For the text-containing cell, return its midpoint in [x, y] coordinate format. 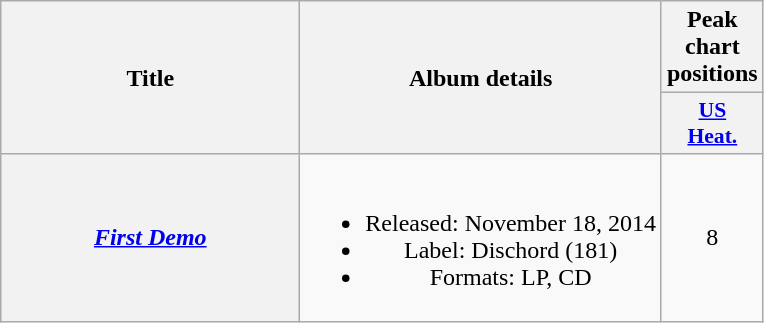
Album details [481, 78]
Title [150, 78]
USHeat. [712, 124]
8 [712, 238]
First Demo [150, 238]
Released: November 18, 2014Label: Dischord (181)Formats: LP, CD [481, 238]
Peak chart positions [712, 47]
